Return the [x, y] coordinate for the center point of the cell that contains the specified text.  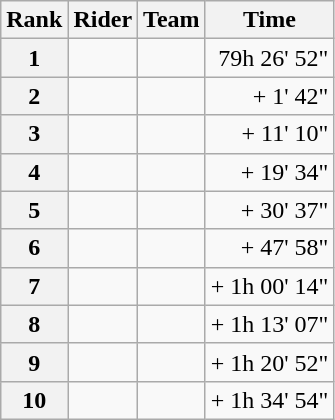
4 [34, 172]
79h 26' 52" [270, 58]
Team [172, 20]
Rank [34, 20]
2 [34, 96]
3 [34, 134]
Rider [103, 20]
+ 1h 34' 54" [270, 400]
+ 11' 10" [270, 134]
6 [34, 248]
+ 1h 20' 52" [270, 362]
+ 1h 00' 14" [270, 286]
+ 1h 13' 07" [270, 324]
5 [34, 210]
Time [270, 20]
+ 1' 42" [270, 96]
10 [34, 400]
+ 30' 37" [270, 210]
8 [34, 324]
+ 19' 34" [270, 172]
1 [34, 58]
7 [34, 286]
9 [34, 362]
+ 47' 58" [270, 248]
